Provide the (x, y) coordinate of the cell's center where the given text is located.  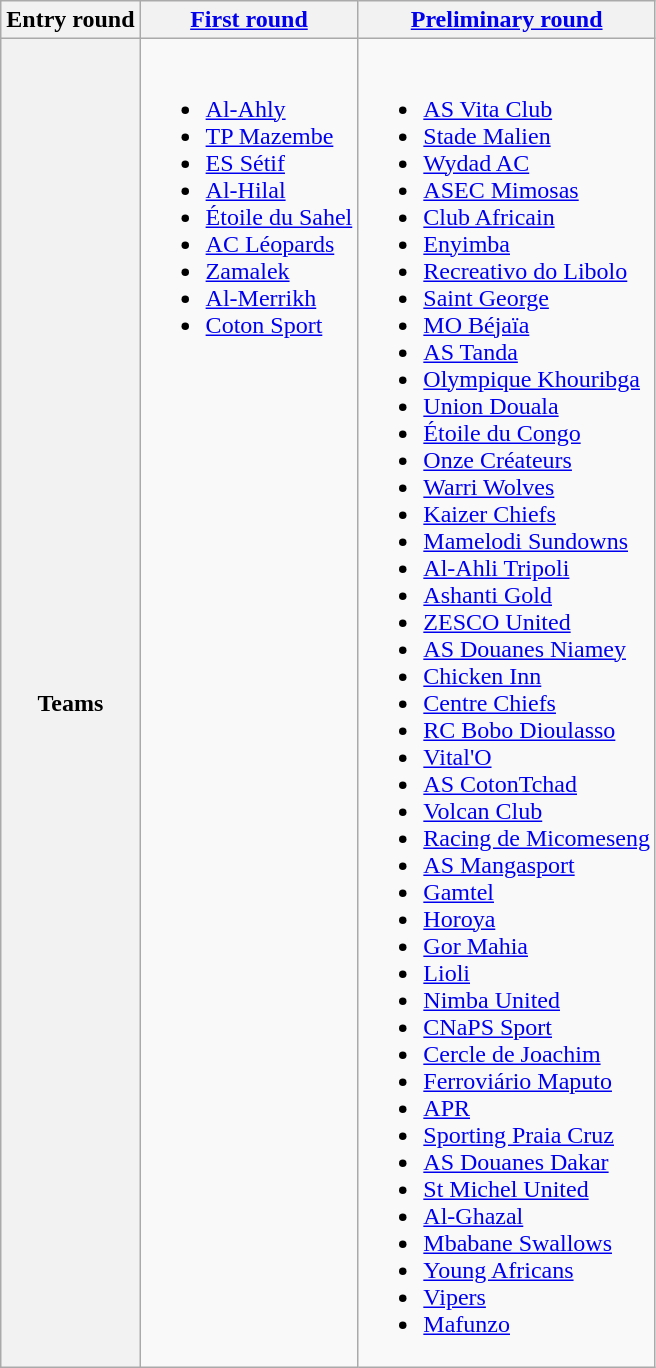
First round (249, 20)
Al-Ahly TP Mazembe ES Sétif Al-Hilal Étoile du Sahel AC Léopards Zamalek Al-Merrikh Coton Sport (249, 703)
Entry round (70, 20)
Preliminary round (507, 20)
Teams (70, 703)
